Detect which cell encompasses the target text, then output its (X, Y) center coordinate. 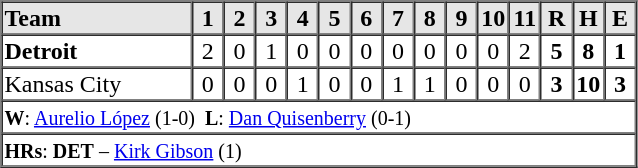
4 (303, 18)
E (620, 18)
Kansas City (97, 84)
Team (97, 18)
R (557, 18)
6 (366, 18)
HRs: DET – Kirk Gibson (1) (319, 150)
11 (525, 18)
Detroit (97, 50)
9 (462, 18)
W: Aurelio López (1-0) L: Dan Quisenberry (0-1) (319, 116)
7 (398, 18)
H (588, 18)
